Detect which cell encompasses the target text, then output its [x, y] center coordinate. 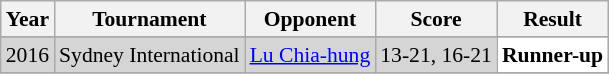
Sydney International [150, 55]
Year [28, 19]
13-21, 16-21 [436, 55]
Lu Chia-hung [310, 55]
Result [552, 19]
Score [436, 19]
Tournament [150, 19]
2016 [28, 55]
Runner-up [552, 55]
Opponent [310, 19]
